Return the [x, y] coordinate for the center point of the cell that contains the specified text.  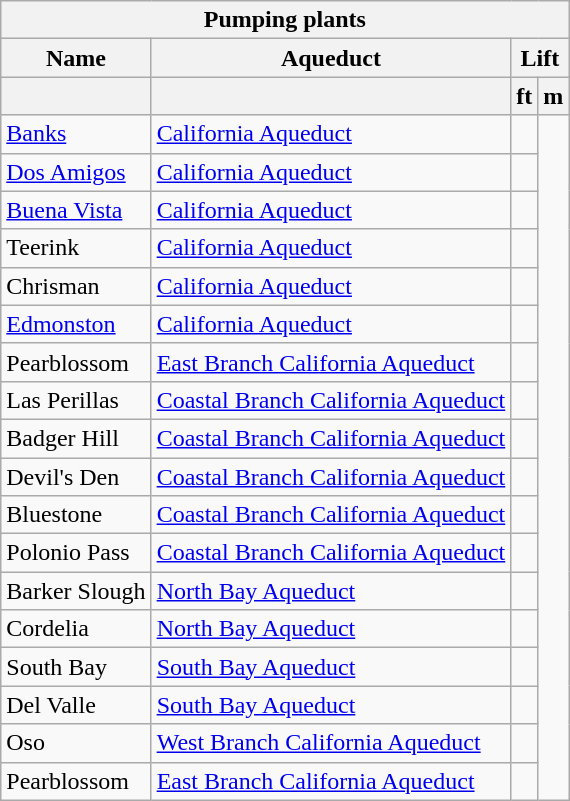
Pumping plants [285, 20]
Chrisman [76, 286]
Edmonston [76, 324]
Oso [76, 743]
Barker Slough [76, 591]
Cordelia [76, 629]
Las Perillas [76, 400]
Teerink [76, 248]
Name [76, 58]
ft [524, 96]
Polonio Pass [76, 553]
Devil's Den [76, 477]
South Bay [76, 667]
Bluestone [76, 515]
West Branch California Aqueduct [331, 743]
m [554, 96]
Del Valle [76, 705]
Buena Vista [76, 210]
Lift [540, 58]
Badger Hill [76, 438]
Banks [76, 134]
Dos Amigos [76, 172]
Aqueduct [331, 58]
